Determine the (x, y) coordinate at the center of the cell enclosing the given text.  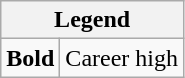
Career high (122, 58)
Bold (30, 58)
Legend (92, 20)
